Output the (X, Y) coordinate of the center of the cell containing the given text.  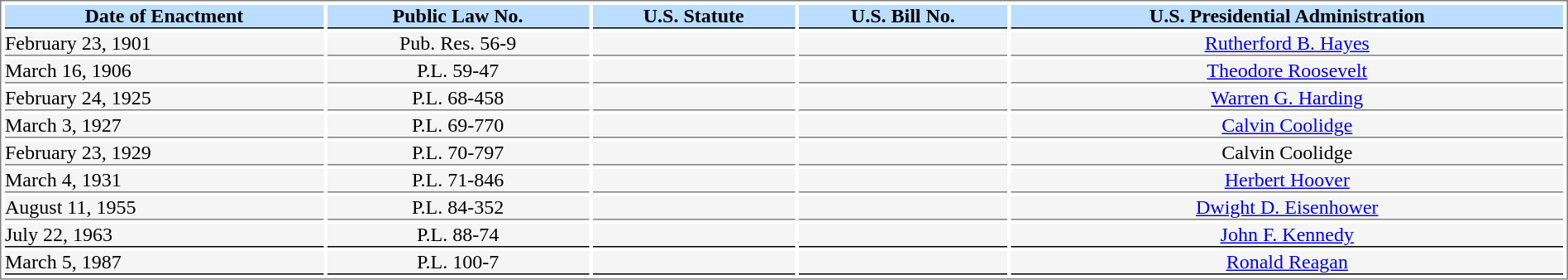
P.L. 70-797 (458, 153)
P.L. 84-352 (458, 208)
U.S. Presidential Administration (1287, 17)
Rutherford B. Hayes (1287, 44)
February 24, 1925 (164, 99)
Herbert Hoover (1287, 181)
P.L. 69-770 (458, 126)
P.L. 100-7 (458, 263)
February 23, 1929 (164, 153)
Dwight D. Eisenhower (1287, 208)
P.L. 68-458 (458, 99)
John F. Kennedy (1287, 235)
March 4, 1931 (164, 181)
March 3, 1927 (164, 126)
July 22, 1963 (164, 235)
U.S. Bill No. (903, 17)
March 5, 1987 (164, 263)
P.L. 88-74 (458, 235)
August 11, 1955 (164, 208)
P.L. 59-47 (458, 71)
Date of Enactment (164, 17)
Pub. Res. 56-9 (458, 44)
Warren G. Harding (1287, 99)
Theodore Roosevelt (1287, 71)
Ronald Reagan (1287, 263)
P.L. 71-846 (458, 181)
March 16, 1906 (164, 71)
Public Law No. (458, 17)
U.S. Statute (693, 17)
February 23, 1901 (164, 44)
